From the cell containing the given text, extract its center point as [x, y] coordinate. 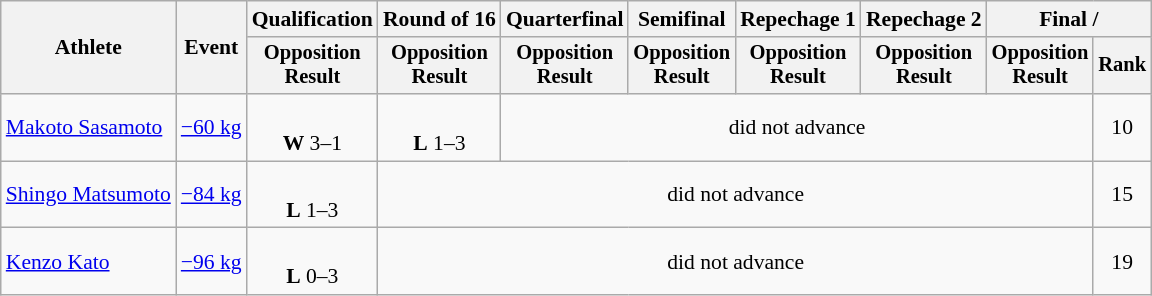
Athlete [88, 48]
−96 kg [212, 262]
−60 kg [212, 128]
Round of 16 [440, 19]
W 3–1 [312, 128]
10 [1122, 128]
Rank [1122, 66]
Event [212, 48]
Shingo Matsumoto [88, 194]
Repechage 2 [924, 19]
Kenzo Kato [88, 262]
Final / [1069, 19]
Makoto Sasamoto [88, 128]
Semifinal [682, 19]
19 [1122, 262]
Qualification [312, 19]
L 0–3 [312, 262]
15 [1122, 194]
−84 kg [212, 194]
Repechage 1 [798, 19]
Quarterfinal [565, 19]
